Detect which cell encompasses the target text, then output its (x, y) center coordinate. 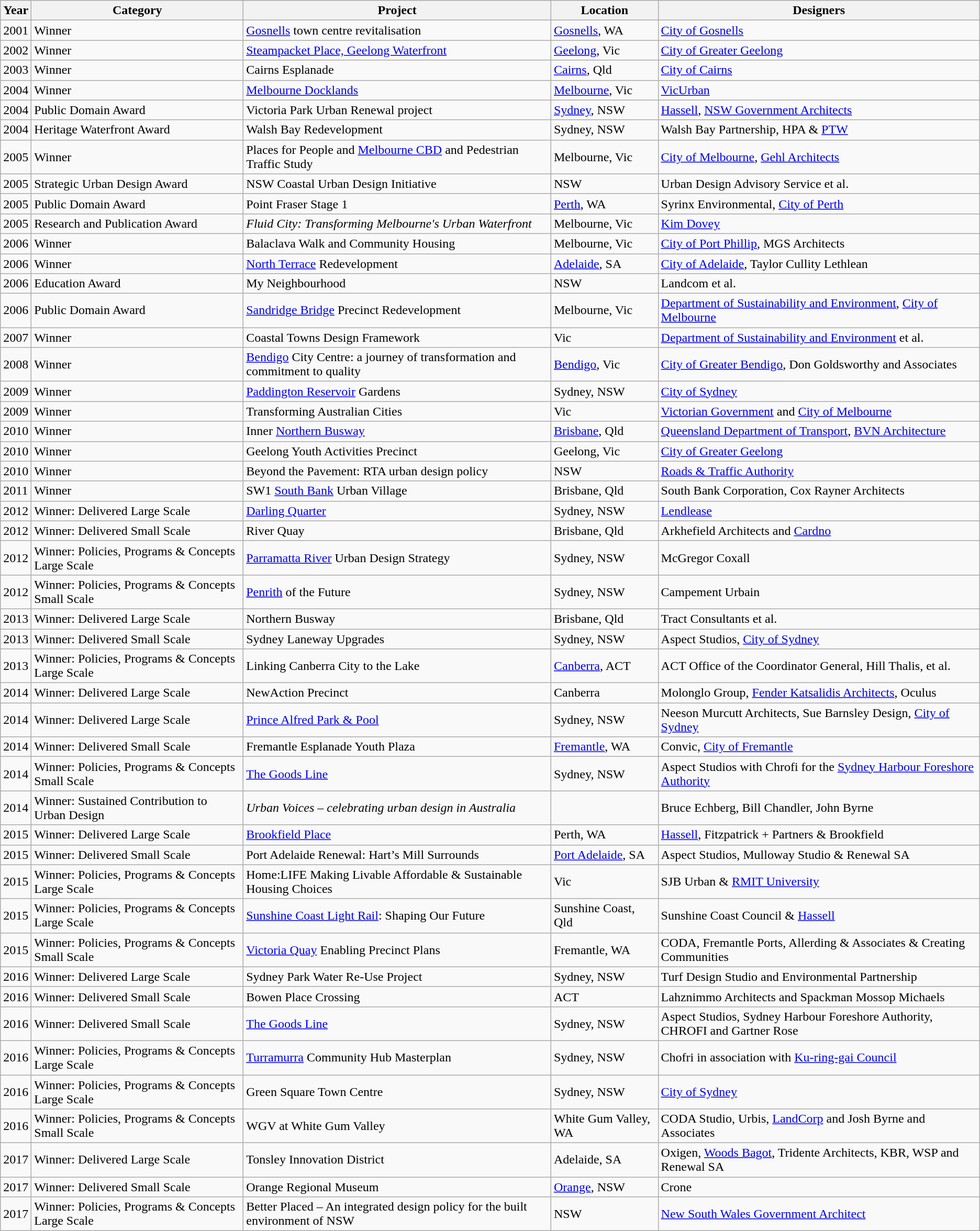
Aspect Studios with Chrofi for the Sydney Harbour Foreshore Authority (819, 774)
2003 (16, 70)
Better Placed – An integrated design policy for the built environment of NSW (397, 1214)
Designers (819, 10)
Education Award (137, 284)
Places for People and Melbourne CBD and Pedestrian Traffic Study (397, 157)
Victoria Park Urban Renewal project (397, 110)
Chofri in association with Ku-ring-gai Council (819, 1057)
Department of Sustainability and Environment, City of Melbourne (819, 311)
Gosnells town centre revitalisation (397, 30)
Sunshine Coast Light Rail: Shaping Our Future (397, 916)
Kim Dovey (819, 223)
Port Adelaide, SA (604, 855)
Tract Consultants et al. (819, 619)
South Bank Corporation, Cox Rayner Architects (819, 491)
City of Port Phillip, MGS Architects (819, 243)
Neeson Murcutt Architects, Sue Barnsley Design, City of Sydney (819, 720)
Lahznimmo Architects and Spackman Mossop Michaels (819, 997)
Parramatta River Urban Design Strategy (397, 558)
City of Melbourne, Gehl Architects (819, 157)
CODA, Fremantle Ports, Allerding & Associates & Creating Communities (819, 949)
City of Adelaide, Taylor Cullity Lethlean (819, 263)
SW1 South Bank Urban Village (397, 491)
Arkhefield Architects and Cardno (819, 531)
City of Gosnells (819, 30)
Aspect Studios, Mulloway Studio & Renewal SA (819, 855)
Cairns, Qld (604, 70)
Beyond the Pavement: RTA urban design policy (397, 471)
Port Adelaide Renewal: Hart’s Mill Surrounds (397, 855)
Aspect Studios, Sydney Harbour Foreshore Authority, CHROFI and Gartner Rose (819, 1024)
Victorian Government and City of Melbourne (819, 411)
Molonglo Group, Fender Katsalidis Architects, Oculus (819, 693)
Sydney Laneway Upgrades (397, 639)
White Gum Valley, WA (604, 1126)
Turramurra Community Hub Masterplan (397, 1057)
Point Fraser Stage 1 (397, 204)
Walsh Bay Redevelopment (397, 130)
City of Cairns (819, 70)
My Neighbourhood (397, 284)
Inner Northern Busway (397, 431)
Urban Design Advisory Service et al. (819, 184)
CODA Studio, Urbis, LandCorp and Josh Byrne and Associates (819, 1126)
NSW Coastal Urban Design Initiative (397, 184)
WGV at White Gum Valley (397, 1126)
Canberra, ACT (604, 666)
Tonsley Innovation District (397, 1160)
Melbourne Docklands (397, 90)
Aspect Studios, City of Sydney (819, 639)
Paddington Reservoir Gardens (397, 391)
VicUrban (819, 90)
Coastal Towns Design Framework (397, 338)
Category (137, 10)
Walsh Bay Partnership, HPA & PTW (819, 130)
2002 (16, 50)
Sandridge Bridge Precinct Redevelopment (397, 311)
Green Square Town Centre (397, 1092)
Project (397, 10)
Transforming Australian Cities (397, 411)
Strategic Urban Design Award (137, 184)
Fluid City: Transforming Melbourne's Urban Waterfront (397, 223)
Orange, NSW (604, 1187)
Northern Busway (397, 619)
Victoria Quay Enabling Precinct Plans (397, 949)
Research and Publication Award (137, 223)
2007 (16, 338)
Bowen Place Crossing (397, 997)
SJB Urban & RMIT University (819, 881)
Winner: Sustained Contribution to Urban Design (137, 808)
2008 (16, 364)
Bruce Echberg, Bill Chandler, John Byrne (819, 808)
Hassell, NSW Government Architects (819, 110)
Linking Canberra City to the Lake (397, 666)
Location (604, 10)
Urban Voices – celebrating urban design in Australia (397, 808)
Turf Design Studio and Environmental Partnership (819, 977)
NewAction Precinct (397, 693)
Lendlease (819, 511)
McGregor Coxall (819, 558)
Home:LIFE Making Livable Affordable & Sustainable Housing Choices (397, 881)
ACT Office of the Coordinator General, Hill Thalis, et al. (819, 666)
Hassell, Fitzpatrick + Partners & Brookfield (819, 835)
Cairns Esplanade (397, 70)
Syrinx Environmental, City of Perth (819, 204)
Sydney Park Water Re-Use Project (397, 977)
Geelong Youth Activities Precinct (397, 451)
Sunshine Coast, Qld (604, 916)
Brookfield Place (397, 835)
Queensland Department of Transport, BVN Architecture (819, 431)
Bendigo, Vic (604, 364)
Oxigen, Woods Bagot, Tridente Architects, KBR, WSP and Renewal SA (819, 1160)
Fremantle Esplanade Youth Plaza (397, 747)
Penrith of the Future (397, 591)
Year (16, 10)
River Quay (397, 531)
Landcom et al. (819, 284)
Orange Regional Museum (397, 1187)
Bendigo City Centre: a journey of transformation and commitment to quality (397, 364)
Canberra (604, 693)
Department of Sustainability and Environment et al. (819, 338)
Prince Alfred Park & Pool (397, 720)
ACT (604, 997)
New South Wales Government Architect (819, 1214)
Campement Urbain (819, 591)
Heritage Waterfront Award (137, 130)
2001 (16, 30)
Darling Quarter (397, 511)
2011 (16, 491)
Steampacket Place, Geelong Waterfront (397, 50)
Sunshine Coast Council & Hassell (819, 916)
Gosnells, WA (604, 30)
Roads & Traffic Authority (819, 471)
Balaclava Walk and Community Housing (397, 243)
City of Greater Bendigo, Don Goldsworthy and Associates (819, 364)
Convic, City of Fremantle (819, 747)
North Terrace Redevelopment (397, 263)
Crone (819, 1187)
